Return [X, Y] of the center of cell containing provided text 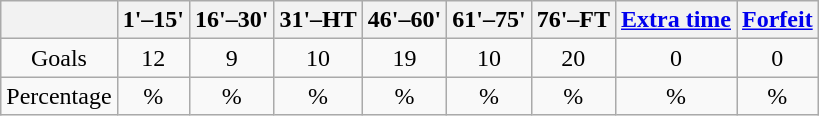
20 [573, 58]
46'–60' [404, 20]
Forfeit [778, 20]
61'–75' [489, 20]
76'–FT [573, 20]
Percentage [59, 96]
1'–15' [153, 20]
9 [231, 58]
31'–HT [318, 20]
16'–30' [231, 20]
12 [153, 58]
19 [404, 58]
Goals [59, 58]
Extra time [676, 20]
